From the cell containing the given text, extract its center point as [X, Y] coordinate. 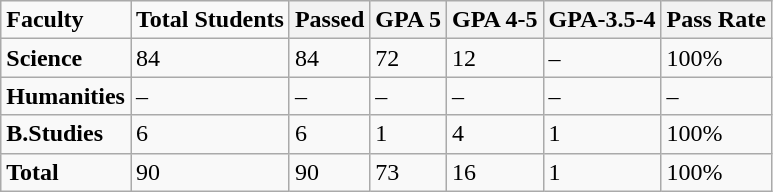
12 [494, 58]
Humanities [66, 96]
Faculty [66, 20]
Total Students [210, 20]
72 [408, 58]
GPA-3.5-4 [602, 20]
73 [408, 172]
B.Studies [66, 134]
Pass Rate [716, 20]
Total [66, 172]
Passed [329, 20]
Science [66, 58]
GPA 5 [408, 20]
16 [494, 172]
4 [494, 134]
GPA 4-5 [494, 20]
